Provide the [X, Y] coordinate of the cell's center where the given text is located.  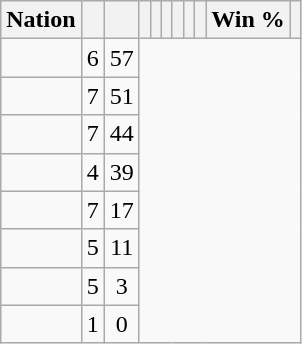
4 [92, 172]
3 [122, 286]
1 [92, 324]
57 [122, 58]
6 [92, 58]
0 [122, 324]
Nation [41, 20]
44 [122, 134]
Win % [248, 20]
11 [122, 248]
51 [122, 96]
17 [122, 210]
39 [122, 172]
